Extract the [X, Y] coordinate from the center of the cell holding the provided text.  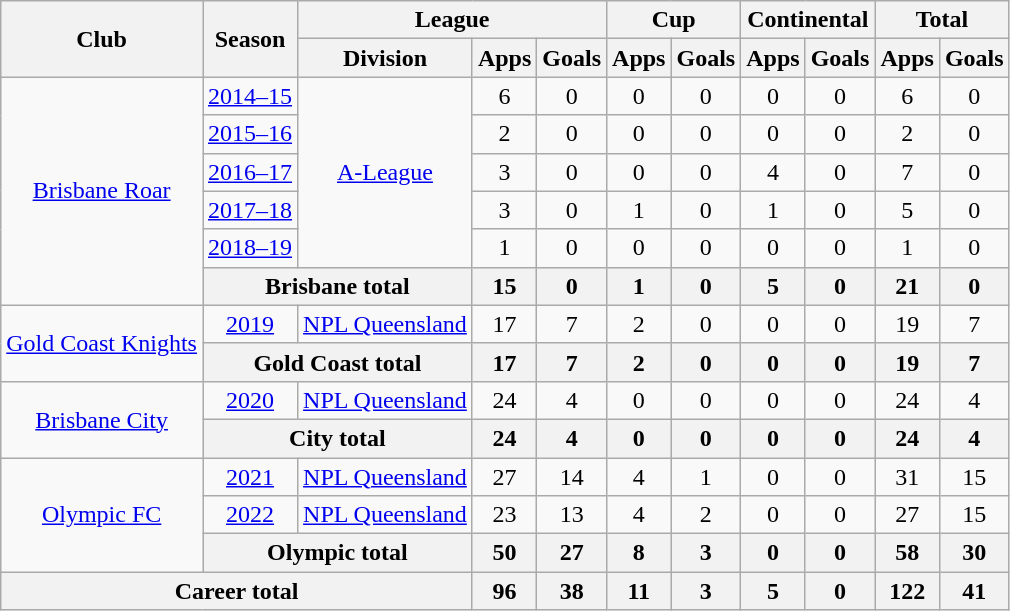
Season [250, 39]
Career total [237, 591]
58 [907, 553]
League [452, 20]
122 [907, 591]
Brisbane City [102, 419]
38 [572, 591]
Gold Coast Knights [102, 343]
Olympic FC [102, 515]
2022 [250, 515]
2019 [250, 324]
Gold Coast total [337, 362]
Olympic total [337, 553]
Brisbane total [337, 286]
96 [504, 591]
Division [386, 58]
8 [639, 553]
Club [102, 39]
2021 [250, 477]
Cup [674, 20]
14 [572, 477]
A-League [386, 172]
Brisbane Roar [102, 191]
City total [337, 438]
13 [572, 515]
11 [639, 591]
2015–16 [250, 134]
50 [504, 553]
Total [942, 20]
41 [974, 591]
21 [907, 286]
2016–17 [250, 172]
Continental [808, 20]
2014–15 [250, 96]
2018–19 [250, 248]
23 [504, 515]
2017–18 [250, 210]
2020 [250, 400]
30 [974, 553]
31 [907, 477]
